Identify which cell holds the provided text, then report its (X, Y) central coordinate. 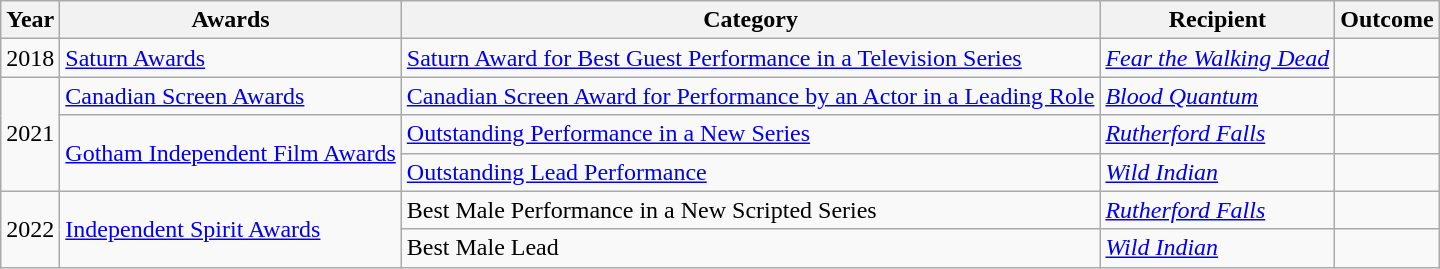
Best Male Lead (750, 248)
Recipient (1218, 20)
Gotham Independent Film Awards (230, 153)
Outstanding Lead Performance (750, 172)
2021 (30, 134)
Canadian Screen Awards (230, 96)
Outstanding Performance in a New Series (750, 134)
Outcome (1387, 20)
Category (750, 20)
Canadian Screen Award for Performance by an Actor in a Leading Role (750, 96)
Year (30, 20)
Saturn Awards (230, 58)
Saturn Award for Best Guest Performance in a Television Series (750, 58)
2018 (30, 58)
Awards (230, 20)
2022 (30, 229)
Independent Spirit Awards (230, 229)
Fear the Walking Dead (1218, 58)
Best Male Performance in a New Scripted Series (750, 210)
Blood Quantum (1218, 96)
